Scan for the cell matching the given text and deliver its (X, Y) coordinate at center. 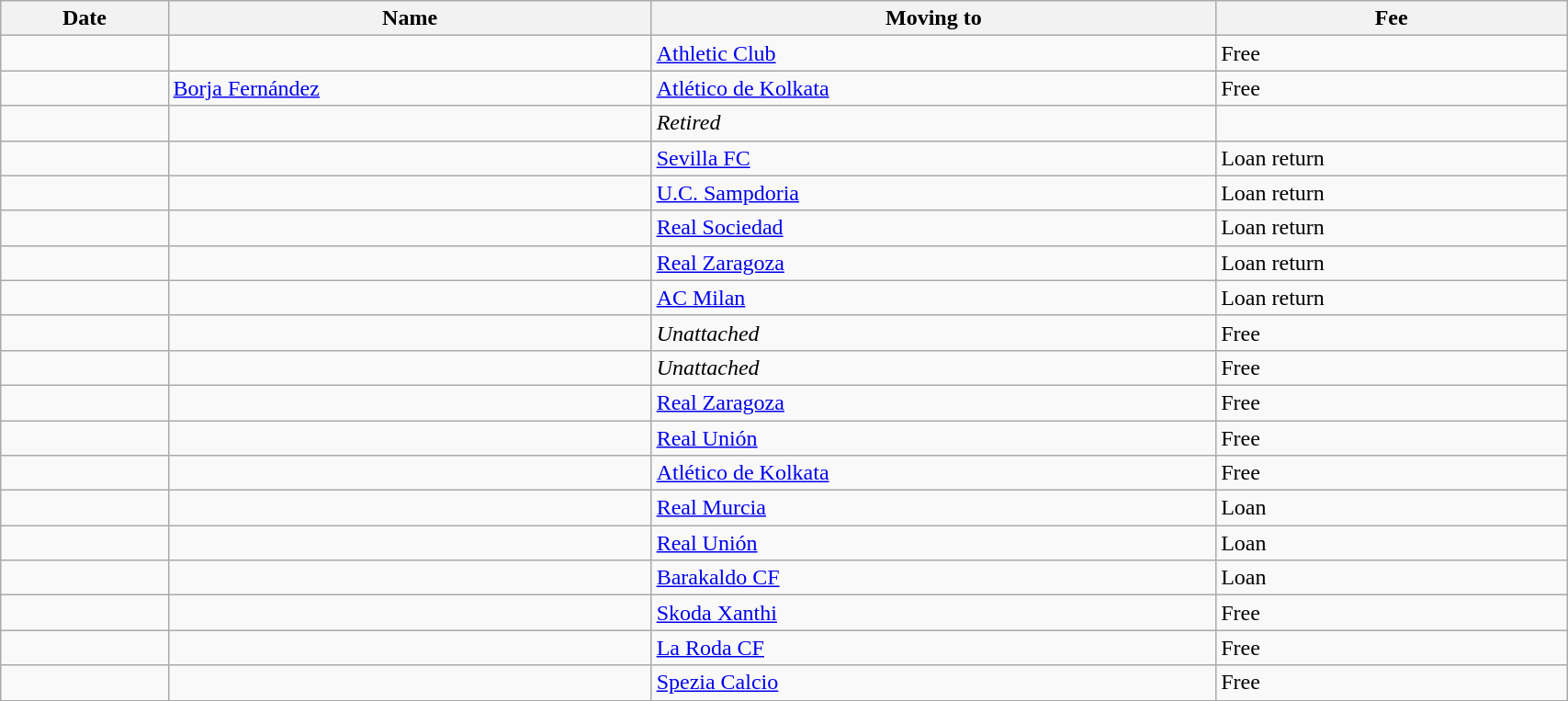
Real Murcia (933, 508)
Sevilla FC (933, 158)
Barakaldo CF (933, 578)
Retired (933, 123)
Spezia Calcio (933, 683)
AC Milan (933, 298)
U.C. Sampdoria (933, 193)
Athletic Club (933, 53)
Borja Fernández (410, 88)
Fee (1392, 18)
Real Sociedad (933, 228)
Name (410, 18)
Moving to (933, 18)
La Roda CF (933, 648)
Date (85, 18)
Skoda Xanthi (933, 613)
